Identify which cell holds the provided text, then report its (X, Y) central coordinate. 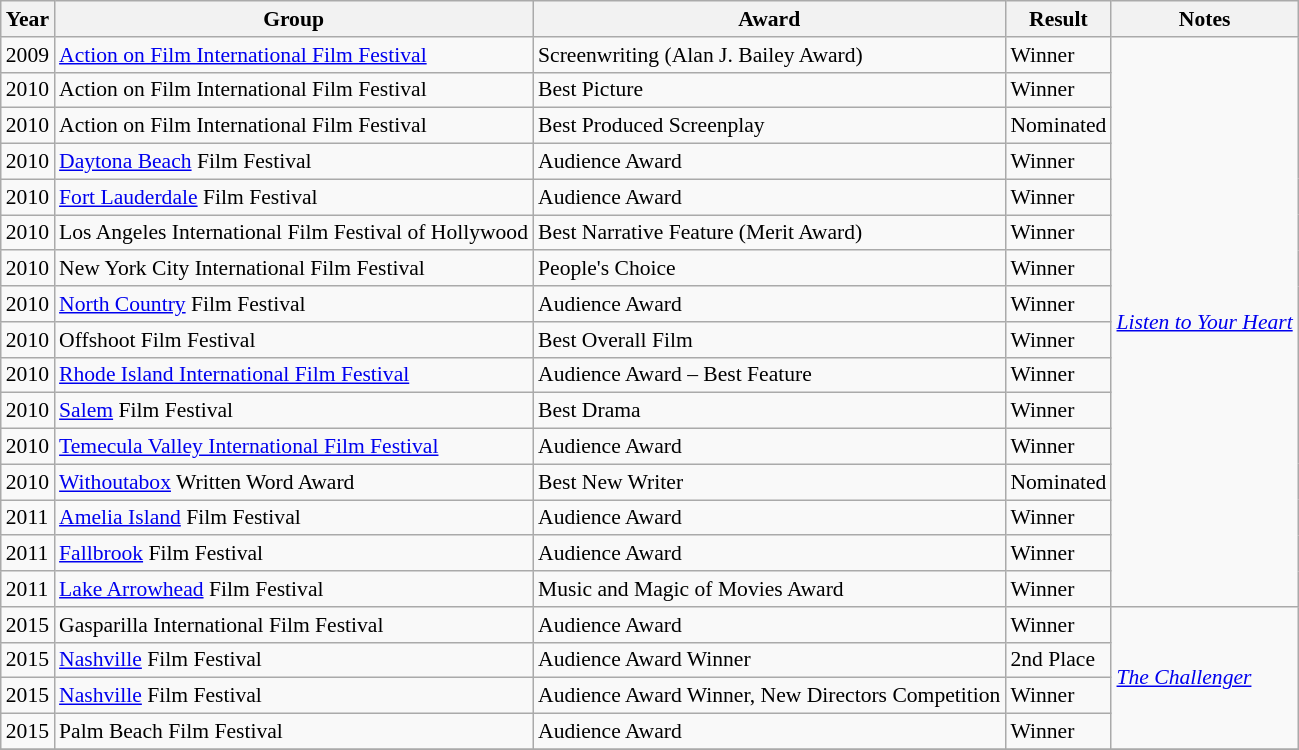
Offshoot Film Festival (294, 340)
Withoutabox Written Word Award (294, 482)
People's Choice (769, 269)
Audience Award Winner, New Directors Competition (769, 696)
Salem Film Festival (294, 411)
Music and Magic of Movies Award (769, 589)
Fallbrook Film Festival (294, 554)
Amelia Island Film Festival (294, 518)
Best Narrative Feature (Merit Award) (769, 233)
Palm Beach Film Festival (294, 732)
Los Angeles International Film Festival of Hollywood (294, 233)
Lake Arrowhead Film Festival (294, 589)
Award (769, 19)
Notes (1204, 19)
Daytona Beach Film Festival (294, 162)
Year (28, 19)
Listen to Your Heart (1204, 322)
Gasparilla International Film Festival (294, 625)
Audience Award Winner (769, 660)
Temecula Valley International Film Festival (294, 447)
Audience Award – Best Feature (769, 375)
Best Overall Film (769, 340)
2009 (28, 55)
2nd Place (1058, 660)
Best Produced Screenplay (769, 126)
Fort Lauderdale Film Festival (294, 197)
Result (1058, 19)
The Challenger (1204, 678)
Best Drama (769, 411)
North Country Film Festival (294, 304)
Best Picture (769, 90)
Rhode Island International Film Festival (294, 375)
New York City International Film Festival (294, 269)
Best New Writer (769, 482)
Screenwriting (Alan J. Bailey Award) (769, 55)
Group (294, 19)
